Output the (x, y) coordinate of the center of the cell containing the given text.  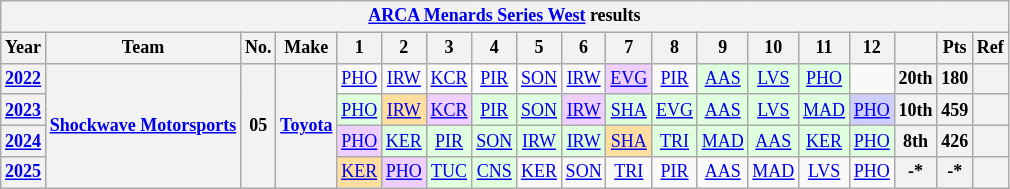
TUC (449, 172)
20th (916, 78)
Team (142, 48)
2022 (24, 78)
2024 (24, 140)
2 (404, 48)
9 (722, 48)
CNS (494, 172)
Shockwave Motorsports (142, 126)
3 (449, 48)
2023 (24, 110)
11 (824, 48)
Pts (955, 48)
180 (955, 78)
4 (494, 48)
No. (258, 48)
2025 (24, 172)
8th (916, 140)
426 (955, 140)
ARCA Menards Series West results (504, 16)
10 (774, 48)
Toyota (306, 126)
Ref (990, 48)
Make (306, 48)
10th (916, 110)
8 (675, 48)
5 (540, 48)
05 (258, 126)
1 (360, 48)
6 (584, 48)
Year (24, 48)
459 (955, 110)
12 (872, 48)
7 (629, 48)
